Locate the cell with the specified text and output its [X, Y] center coordinate. 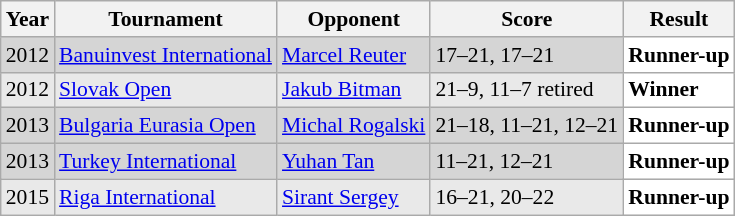
Riga International [166, 197]
Bulgaria Eurasia Open [166, 126]
Year [28, 19]
Jakub Bitman [354, 90]
17–21, 17–21 [526, 55]
Banuinvest International [166, 55]
Opponent [354, 19]
21–18, 11–21, 12–21 [526, 126]
Sirant Sergey [354, 197]
11–21, 12–21 [526, 162]
Slovak Open [166, 90]
Tournament [166, 19]
Yuhan Tan [354, 162]
Turkey International [166, 162]
Winner [678, 90]
Result [678, 19]
16–21, 20–22 [526, 197]
Score [526, 19]
21–9, 11–7 retired [526, 90]
Marcel Reuter [354, 55]
2015 [28, 197]
Michal Rogalski [354, 126]
